Locate the cell with the specified text and output its [X, Y] center coordinate. 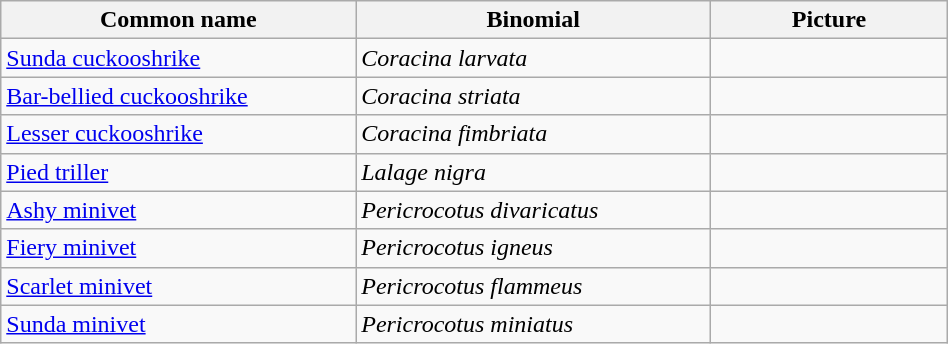
Lalage nigra [534, 172]
Pericrocotus miniatus [534, 324]
Scarlet minivet [178, 286]
Picture [830, 20]
Fiery minivet [178, 248]
Coracina larvata [534, 58]
Coracina fimbriata [534, 134]
Bar-bellied cuckooshrike [178, 96]
Sunda cuckooshrike [178, 58]
Coracina striata [534, 96]
Pericrocotus igneus [534, 248]
Pied triller [178, 172]
Lesser cuckooshrike [178, 134]
Ashy minivet [178, 210]
Sunda minivet [178, 324]
Binomial [534, 20]
Pericrocotus divaricatus [534, 210]
Pericrocotus flammeus [534, 286]
Common name [178, 20]
